Determine the (X, Y) coordinate at the center of the cell enclosing the given text.  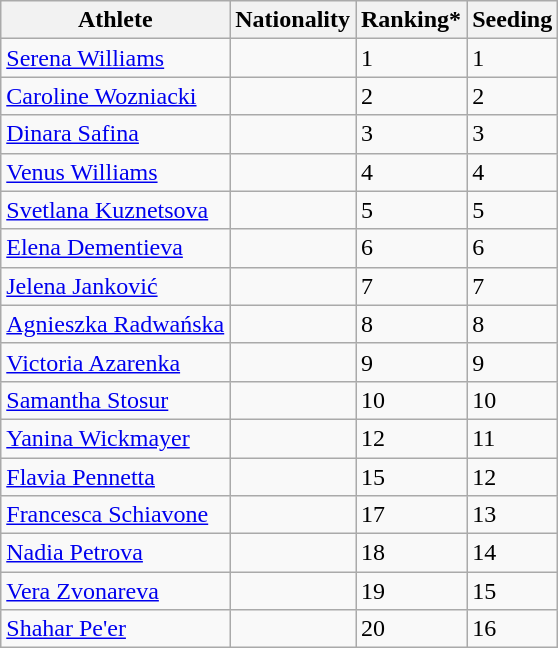
Ranking* (412, 20)
Nationality (293, 20)
17 (412, 515)
Shahar Pe'er (116, 629)
Elena Dementieva (116, 248)
19 (412, 591)
Yanina Wickmayer (116, 438)
Dinara Safina (116, 134)
Agnieszka Radwańska (116, 324)
Athlete (116, 20)
11 (512, 438)
Victoria Azarenka (116, 362)
13 (512, 515)
Svetlana Kuznetsova (116, 210)
Nadia Petrova (116, 553)
Seeding (512, 20)
14 (512, 553)
Caroline Wozniacki (116, 96)
18 (412, 553)
Venus Williams (116, 172)
Francesca Schiavone (116, 515)
16 (512, 629)
Flavia Pennetta (116, 477)
Jelena Janković (116, 286)
Vera Zvonareva (116, 591)
20 (412, 629)
Samantha Stosur (116, 400)
Serena Williams (116, 58)
